Determine the (x, y) coordinate at the center of the cell enclosing the given text.  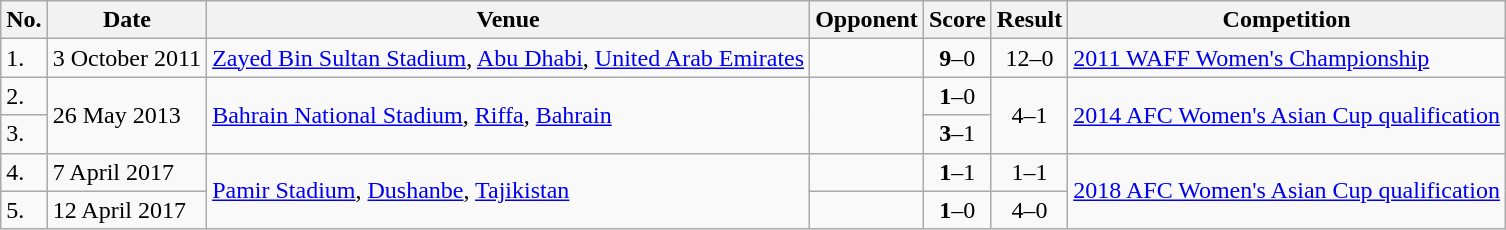
No. (24, 20)
12–0 (1029, 58)
2011 WAFF Women's Championship (1287, 58)
4. (24, 172)
Date (126, 20)
9–0 (957, 58)
Zayed Bin Sultan Stadium, Abu Dhabi, United Arab Emirates (508, 58)
2. (24, 96)
Venue (508, 20)
Bahrain National Stadium, Riffa, Bahrain (508, 115)
3–1 (957, 134)
2014 AFC Women's Asian Cup qualification (1287, 115)
Result (1029, 20)
3. (24, 134)
26 May 2013 (126, 115)
3 October 2011 (126, 58)
Competition (1287, 20)
5. (24, 210)
7 April 2017 (126, 172)
2018 AFC Women's Asian Cup qualification (1287, 191)
Pamir Stadium, Dushanbe, Tajikistan (508, 191)
1. (24, 58)
4–1 (1029, 115)
12 April 2017 (126, 210)
Opponent (867, 20)
4–0 (1029, 210)
Score (957, 20)
